For the text-containing cell, return its midpoint in [X, Y] coordinate format. 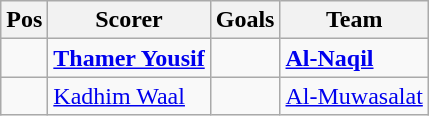
Goals [245, 20]
Kadhim Waal [129, 96]
Scorer [129, 20]
Pos [24, 20]
Team [354, 20]
Thamer Yousif [129, 58]
Al-Naqil [354, 58]
Al-Muwasalat [354, 96]
